Capture the cell that displays the provided text and extract its (X, Y) central coordinate. 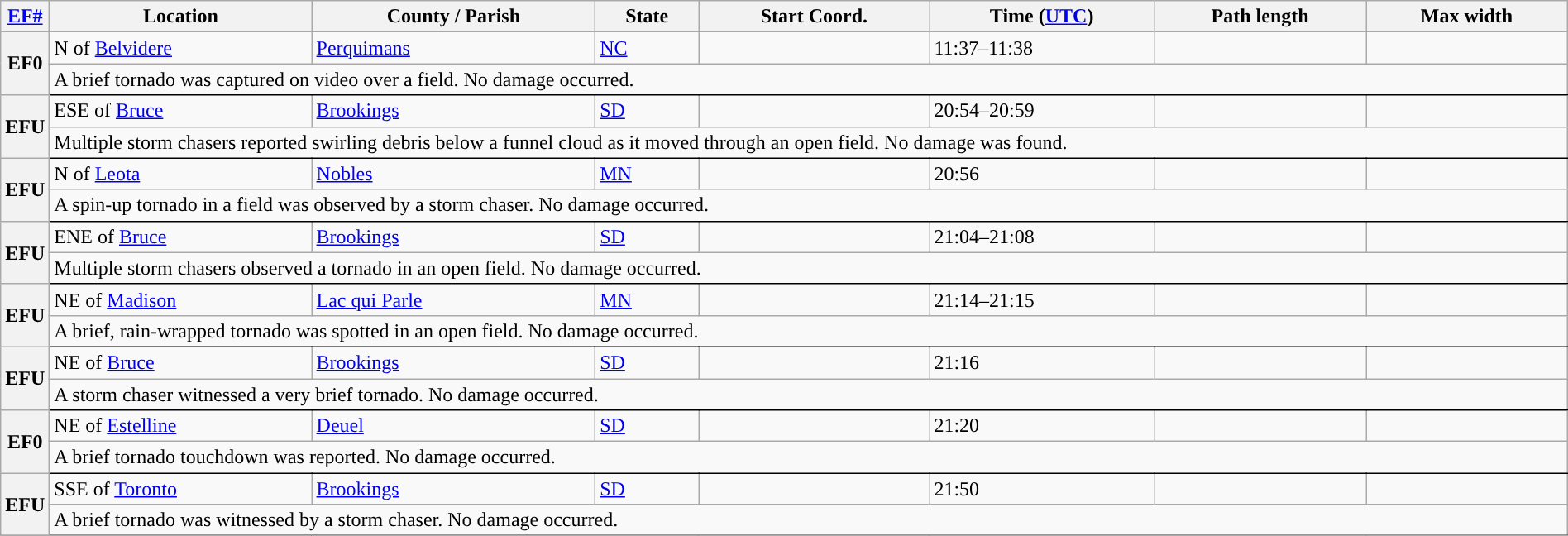
NE of Madison (180, 299)
ESE of Bruce (180, 111)
N of Belvidere (180, 48)
20:54–20:59 (1042, 111)
21:16 (1042, 362)
Location (180, 17)
Multiple storm chasers observed a tornado in an open field. No damage occurred. (809, 268)
A brief tornado touchdown was reported. No damage occurred. (809, 457)
Start Coord. (814, 17)
11:37–11:38 (1042, 48)
Time (UTC) (1042, 17)
NE of Estelline (180, 426)
ENE of Bruce (180, 237)
EF# (25, 17)
State (647, 17)
21:14–21:15 (1042, 299)
NC (647, 48)
Multiple storm chasers reported swirling debris below a funnel cloud as it moved through an open field. No damage was found. (809, 142)
Deuel (453, 426)
A storm chaser witnessed a very brief tornado. No damage occurred. (809, 395)
SSE of Toronto (180, 489)
Perquimans (453, 48)
NE of Bruce (180, 362)
A brief, rain-wrapped tornado was spotted in an open field. No damage occurred. (809, 331)
A brief tornado was captured on video over a field. No damage occurred. (809, 79)
County / Parish (453, 17)
20:56 (1042, 174)
N of Leota (180, 174)
Path length (1260, 17)
Nobles (453, 174)
A brief tornado was witnessed by a storm chaser. No damage occurred. (809, 520)
Max width (1467, 17)
21:20 (1042, 426)
Lac qui Parle (453, 299)
21:04–21:08 (1042, 237)
A spin-up tornado in a field was observed by a storm chaser. No damage occurred. (809, 205)
21:50 (1042, 489)
